Find where the given text appears and provide that cell's center as [x, y] coordinate. 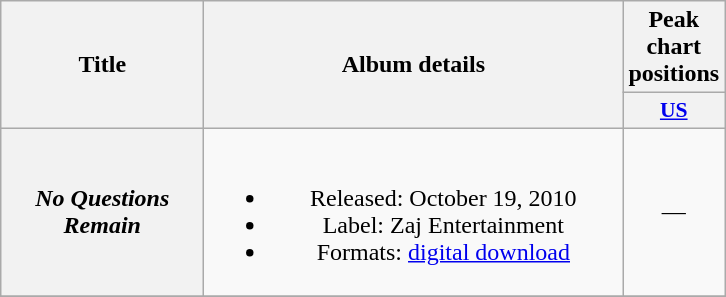
Album details [414, 65]
Peak chart positions [674, 47]
— [674, 212]
Title [102, 65]
No Questions Remain [102, 212]
US [674, 111]
Released: October 19, 2010Label: Zaj EntertainmentFormats: digital download [414, 212]
